Scan for the cell matching the given text and deliver its [X, Y] coordinate at center. 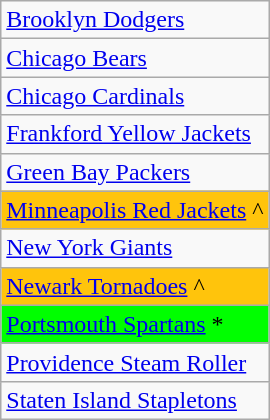
Portsmouth Spartans * [135, 324]
Providence Steam Roller [135, 362]
Frankford Yellow Jackets [135, 134]
Chicago Bears [135, 58]
Green Bay Packers [135, 172]
New York Giants [135, 248]
Minneapolis Red Jackets ^ [135, 210]
Staten Island Stapletons [135, 400]
Brooklyn Dodgers [135, 20]
Newark Tornadoes ^ [135, 286]
Chicago Cardinals [135, 96]
